Determine the (X, Y) coordinate at the center of the cell enclosing the given text.  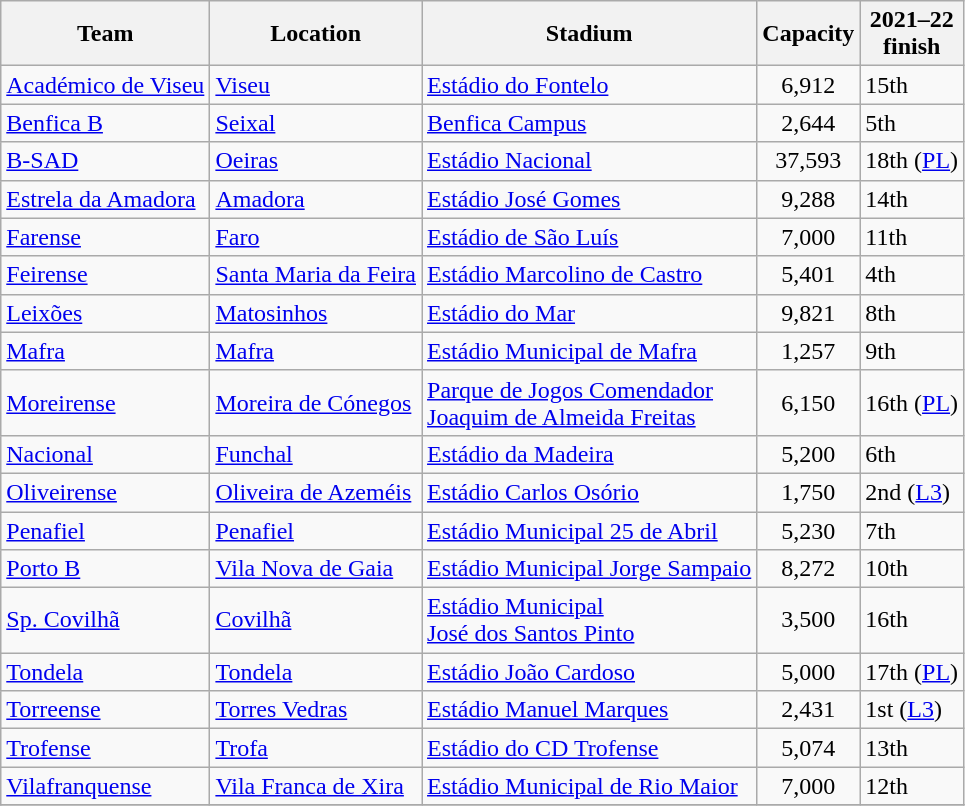
6,150 (808, 402)
Faro (316, 237)
Trofense (106, 748)
2021–22finish (912, 34)
Moreirense (106, 402)
Benfica Campus (590, 123)
Viseu (316, 85)
8,272 (808, 569)
8th (912, 313)
2nd (L3) (912, 492)
3,500 (808, 620)
7th (912, 531)
Estádio do Fontelo (590, 85)
B-SAD (106, 161)
Moreira de Cónegos (316, 402)
12th (912, 786)
Funchal (316, 454)
5,074 (808, 748)
1,257 (808, 351)
17th (PL) (912, 672)
9,288 (808, 199)
Nacional (106, 454)
1st (L3) (912, 710)
Torreense (106, 710)
Seixal (316, 123)
16th (PL) (912, 402)
11th (912, 237)
Santa Maria da Feira (316, 275)
2,644 (808, 123)
9,821 (808, 313)
5,200 (808, 454)
Estádio MunicipalJosé dos Santos Pinto (590, 620)
5,000 (808, 672)
1,750 (808, 492)
Farense (106, 237)
Covilhã (316, 620)
Leixões (106, 313)
Stadium (590, 34)
10th (912, 569)
Torres Vedras (316, 710)
Capacity (808, 34)
Estádio Carlos Osório (590, 492)
Académico de Viseu (106, 85)
Estádio Municipal 25 de Abril (590, 531)
2,431 (808, 710)
Parque de Jogos ComendadorJoaquim de Almeida Freitas (590, 402)
37,593 (808, 161)
Trofa (316, 748)
Location (316, 34)
Estrela da Amadora (106, 199)
Estádio Municipal de Rio Maior (590, 786)
5,401 (808, 275)
Vilafranquense (106, 786)
18th (PL) (912, 161)
Estádio Municipal Jorge Sampaio (590, 569)
Oliveira de Azeméis (316, 492)
Estádio Municipal de Mafra (590, 351)
Oliveirense (106, 492)
Benfica B (106, 123)
Estádio do CD Trofense (590, 748)
Estádio Manuel Marques (590, 710)
Estádio do Mar (590, 313)
13th (912, 748)
Porto B (106, 569)
Amadora (316, 199)
Estádio José Gomes (590, 199)
6th (912, 454)
Team (106, 34)
Sp. Covilhã (106, 620)
Vila Franca de Xira (316, 786)
Matosinhos (316, 313)
Estádio João Cardoso (590, 672)
15th (912, 85)
16th (912, 620)
6,912 (808, 85)
5th (912, 123)
Feirense (106, 275)
Estádio de São Luís (590, 237)
5,230 (808, 531)
Estádio da Madeira (590, 454)
4th (912, 275)
Estádio Nacional (590, 161)
Oeiras (316, 161)
14th (912, 199)
Estádio Marcolino de Castro (590, 275)
Vila Nova de Gaia (316, 569)
9th (912, 351)
